From the cell containing the given text, extract its center point as [x, y] coordinate. 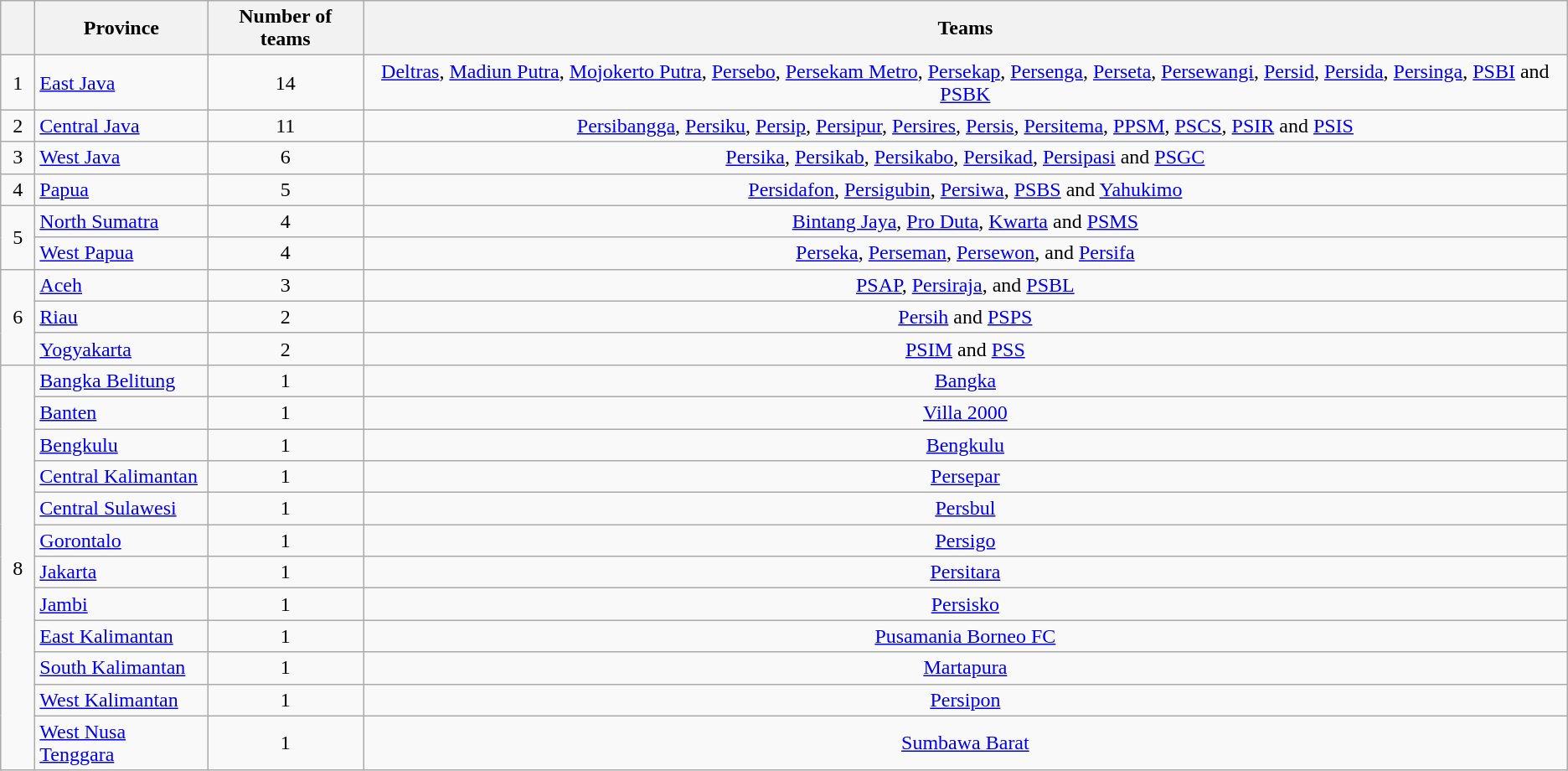
11 [286, 126]
West Java [121, 158]
Persepar [966, 477]
Pusamania Borneo FC [966, 636]
East Kalimantan [121, 636]
West Kalimantan [121, 700]
Sumbawa Barat [966, 743]
Persika, Persikab, Persikabo, Persikad, Persipasi and PSGC [966, 158]
Martapura [966, 668]
Number of teams [286, 28]
East Java [121, 82]
Jambi [121, 604]
Persibangga, Persiku, Persip, Persipur, Persires, Persis, Persitema, PPSM, PSCS, PSIR and PSIS [966, 126]
Persidafon, Persigubin, Persiwa, PSBS and Yahukimo [966, 189]
Persisko [966, 604]
Papua [121, 189]
South Kalimantan [121, 668]
Deltras, Madiun Putra, Mojokerto Putra, Persebo, Persekam Metro, Persekap, Persenga, Perseta, Persewangi, Persid, Persida, Persinga, PSBI and PSBK [966, 82]
Bintang Jaya, Pro Duta, Kwarta and PSMS [966, 221]
Persipon [966, 700]
Aceh [121, 285]
14 [286, 82]
Bangka Belitung [121, 380]
Persigo [966, 541]
North Sumatra [121, 221]
Banten [121, 412]
Persbul [966, 509]
Yogyakarta [121, 349]
Gorontalo [121, 541]
Villa 2000 [966, 412]
Bangka [966, 380]
8 [18, 567]
PSIM and PSS [966, 349]
Province [121, 28]
Perseka, Perseman, Persewon, and Persifa [966, 253]
Persih and PSPS [966, 317]
West Papua [121, 253]
Riau [121, 317]
Jakarta [121, 572]
Teams [966, 28]
PSAP, Persiraja, and PSBL [966, 285]
West Nusa Tenggara [121, 743]
Central Java [121, 126]
Persitara [966, 572]
Central Kalimantan [121, 477]
Central Sulawesi [121, 509]
